Search for the cell housing the specified text and yield its [x, y] center coordinate. 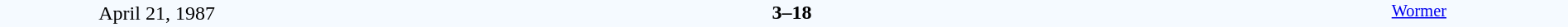
3–18 [791, 12]
April 21, 1987 [157, 13]
Wormer [1419, 13]
